Search for the cell housing the specified text and yield its [X, Y] center coordinate. 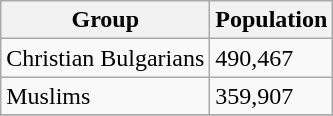
Muslims [106, 96]
Christian Bulgarians [106, 58]
Population [272, 20]
359,907 [272, 96]
Group [106, 20]
490,467 [272, 58]
